Provide the [X, Y] coordinate of the cell's center where the given text is located.  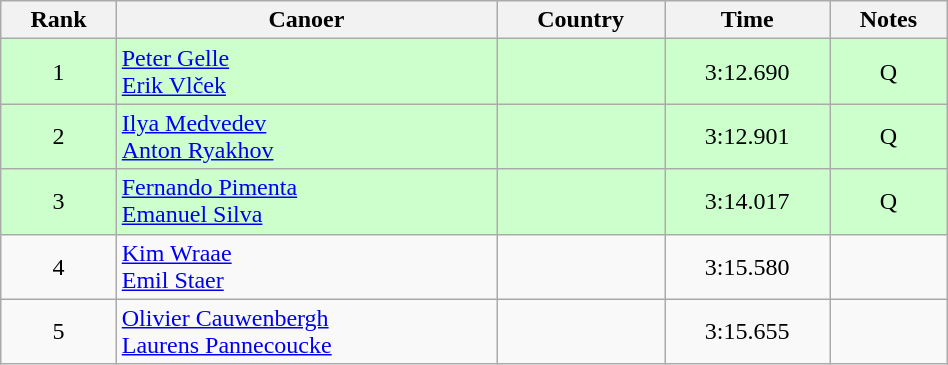
Rank [58, 20]
Canoer [306, 20]
Ilya MedvedevAnton Ryakhov [306, 136]
3 [58, 202]
Olivier CauwenberghLaurens Pannecoucke [306, 332]
Country [581, 20]
1 [58, 72]
Time [748, 20]
Kim WraaeEmil Staer [306, 266]
Peter GelleErik Vlček [306, 72]
2 [58, 136]
3:12.690 [748, 72]
3:14.017 [748, 202]
5 [58, 332]
Fernando PimentaEmanuel Silva [306, 202]
3:15.655 [748, 332]
3:12.901 [748, 136]
3:15.580 [748, 266]
4 [58, 266]
Notes [889, 20]
